Identify which cell holds the provided text, then report its [X, Y] central coordinate. 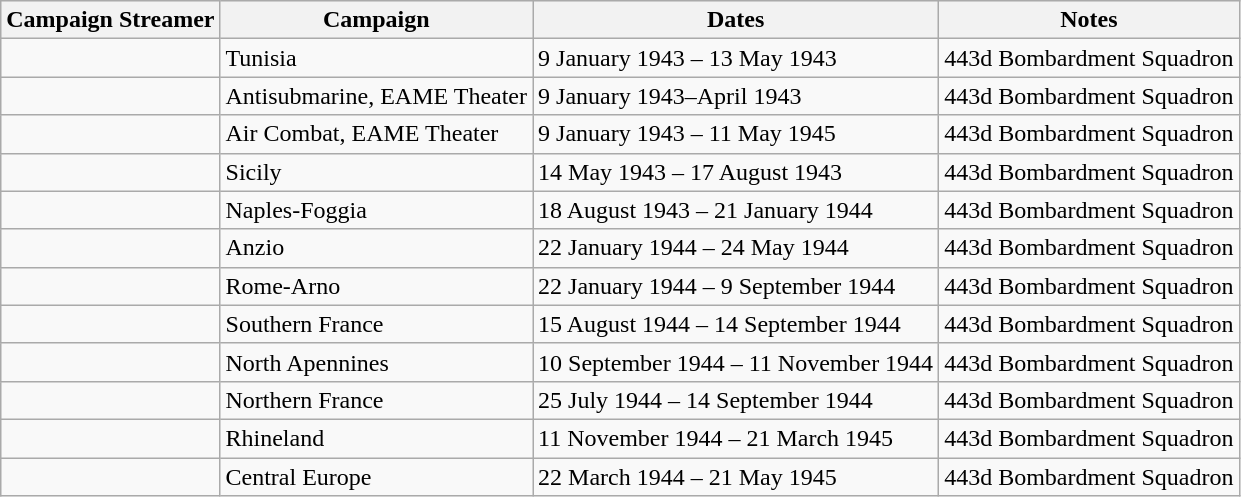
Sicily [376, 172]
Campaign [376, 20]
15 August 1944 – 14 September 1944 [736, 324]
22 January 1944 – 9 September 1944 [736, 286]
Rhineland [376, 438]
11 November 1944 – 21 March 1945 [736, 438]
Naples-Foggia [376, 210]
22 January 1944 – 24 May 1944 [736, 248]
Tunisia [376, 58]
9 January 1943 – 13 May 1943 [736, 58]
9 January 1943–April 1943 [736, 96]
Northern France [376, 400]
Campaign Streamer [110, 20]
9 January 1943 – 11 May 1945 [736, 134]
North Apennines [376, 362]
Southern France [376, 324]
18 August 1943 – 21 January 1944 [736, 210]
Anzio [376, 248]
Antisubmarine, EAME Theater [376, 96]
Air Combat, EAME Theater [376, 134]
25 July 1944 – 14 September 1944 [736, 400]
Dates [736, 20]
22 March 1944 – 21 May 1945 [736, 477]
Notes [1089, 20]
14 May 1943 – 17 August 1943 [736, 172]
Central Europe [376, 477]
Rome-Arno [376, 286]
10 September 1944 – 11 November 1944 [736, 362]
